Pinpoint the cell where the given text exists, returning its [x, y] midpoint coordinate. 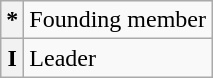
Founding member [118, 20]
I [12, 58]
Leader [118, 58]
* [12, 20]
